Return [x, y] of the center of cell containing provided text 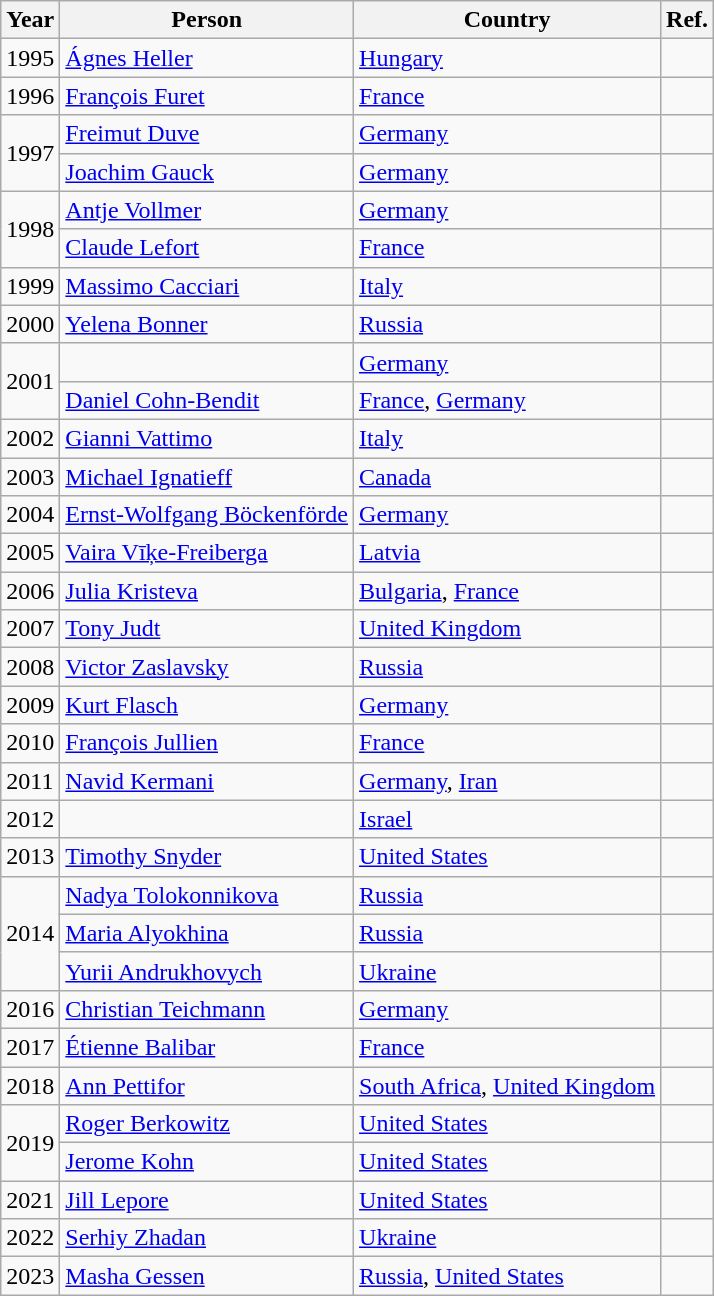
Maria Alyokhina [207, 933]
Joachim Gauck [207, 172]
2003 [30, 477]
Daniel Cohn-Bendit [207, 400]
Nadya Tolokonnikova [207, 895]
Jill Lepore [207, 1200]
2006 [30, 591]
Hungary [508, 58]
Vaira Vīķe-Freiberga [207, 553]
2011 [30, 781]
Claude Lefort [207, 248]
Russia, United States [508, 1276]
2008 [30, 667]
2007 [30, 629]
Michael Ignatieff [207, 477]
Jerome Kohn [207, 1162]
2022 [30, 1238]
Latvia [508, 553]
Gianni Vattimo [207, 438]
2005 [30, 553]
France, Germany [508, 400]
2002 [30, 438]
Israel [508, 819]
Massimo Cacciari [207, 286]
1999 [30, 286]
United Kingdom [508, 629]
2010 [30, 743]
1997 [30, 153]
Germany, Iran [508, 781]
Country [508, 20]
Roger Berkowitz [207, 1124]
Yelena Bonner [207, 324]
Freimut Duve [207, 134]
Étienne Balibar [207, 1047]
2018 [30, 1085]
Tony Judt [207, 629]
Masha Gessen [207, 1276]
1995 [30, 58]
Person [207, 20]
Julia Kristeva [207, 591]
Ref. [688, 20]
Ernst-Wolfgang Böckenförde [207, 515]
Timothy Snyder [207, 857]
Navid Kermani [207, 781]
2012 [30, 819]
Ágnes Heller [207, 58]
2009 [30, 705]
Yurii Andrukhovych [207, 971]
Christian Teichmann [207, 1009]
2019 [30, 1143]
2014 [30, 933]
François Jullien [207, 743]
Antje Vollmer [207, 210]
1998 [30, 229]
2023 [30, 1276]
2021 [30, 1200]
2013 [30, 857]
1996 [30, 96]
2000 [30, 324]
2001 [30, 381]
2017 [30, 1047]
2004 [30, 515]
Bulgaria, France [508, 591]
2016 [30, 1009]
Serhiy Zhadan [207, 1238]
François Furet [207, 96]
South Africa, United Kingdom [508, 1085]
Canada [508, 477]
Year [30, 20]
Ann Pettifor [207, 1085]
Kurt Flasch [207, 705]
Victor Zaslavsky [207, 667]
